Find where the given text appears and provide that cell's center as (X, Y) coordinate. 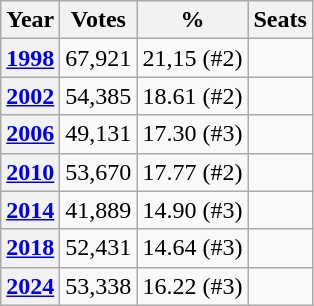
Seats (280, 20)
21,15 (#2) (192, 58)
Year (30, 20)
17.30 (#3) (192, 134)
2002 (30, 96)
% (192, 20)
2024 (30, 286)
16.22 (#3) (192, 286)
52,431 (98, 248)
41,889 (98, 210)
49,131 (98, 134)
2014 (30, 210)
17.77 (#2) (192, 172)
1998 (30, 58)
2010 (30, 172)
2006 (30, 134)
14.90 (#3) (192, 210)
67,921 (98, 58)
53,670 (98, 172)
53,338 (98, 286)
54,385 (98, 96)
18.61 (#2) (192, 96)
2018 (30, 248)
14.64 (#3) (192, 248)
Votes (98, 20)
